For the text-containing cell, return its midpoint in (x, y) coordinate format. 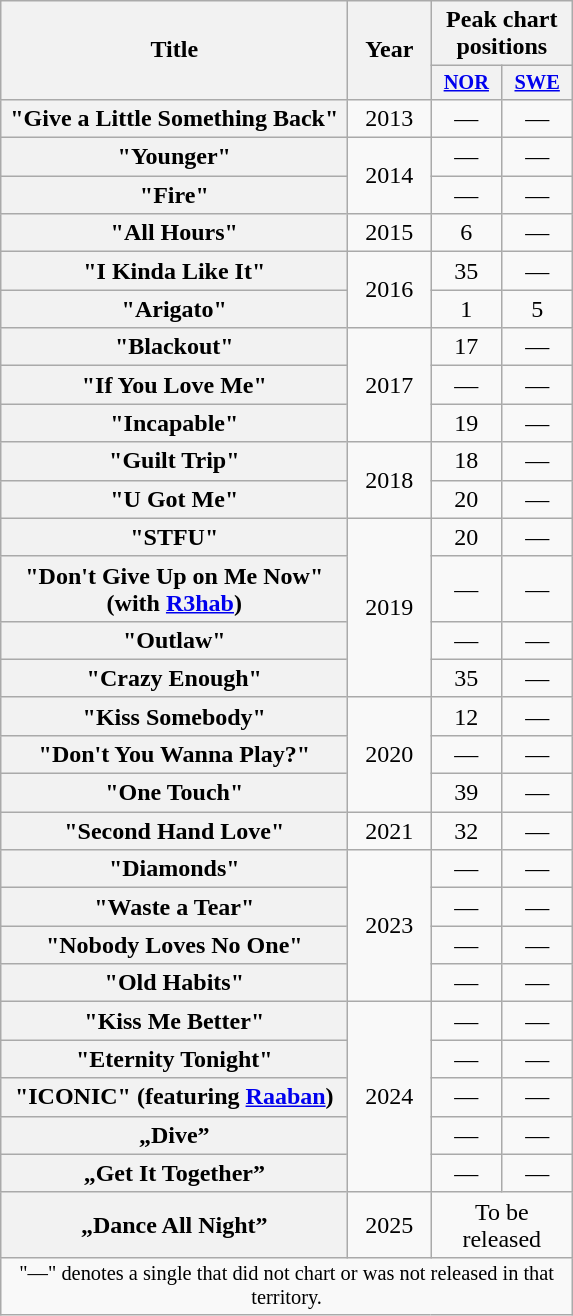
2020 (390, 754)
Title (174, 50)
2023 (390, 926)
"Old Habits" (174, 983)
"Fire" (174, 195)
„Dive” (174, 1135)
Peak chart positions (502, 34)
12 (466, 716)
2016 (390, 290)
"ICONIC" (featuring Raaban) (174, 1097)
"Give a Little Something Back" (174, 118)
SWE (538, 83)
"Eternity Tonight" (174, 1059)
"One Touch" (174, 793)
2017 (390, 385)
2015 (390, 233)
18 (466, 461)
„Dance All Night” (174, 1224)
"Second Hand Love" (174, 831)
"Waste a Tear" (174, 907)
2021 (390, 831)
"Blackout" (174, 347)
"U Got Me" (174, 499)
Year (390, 50)
"I Kinda Like It" (174, 271)
39 (466, 793)
"STFU" (174, 537)
"—" denotes a single that did not chart or was not released in that territory. (287, 1286)
"Nobody Loves No One" (174, 945)
"Incapable" (174, 423)
To be released (502, 1224)
"Kiss Me Better" (174, 1021)
"Kiss Somebody" (174, 716)
2025 (390, 1224)
"Don't You Wanna Play?" (174, 754)
2013 (390, 118)
„Get It Together” (174, 1173)
19 (466, 423)
"Arigato" (174, 309)
"Younger" (174, 157)
32 (466, 831)
2018 (390, 480)
"Outlaw" (174, 640)
"If You Love Me" (174, 385)
2024 (390, 1097)
6 (466, 233)
17 (466, 347)
2019 (390, 608)
"Crazy Enough" (174, 678)
"Diamonds" (174, 869)
5 (538, 309)
"Guilt Trip" (174, 461)
"All Hours" (174, 233)
"Don't Give Up on Me Now"(with R3hab) (174, 588)
1 (466, 309)
NOR (466, 83)
2014 (390, 176)
